Return [x, y] of the center of cell containing provided text 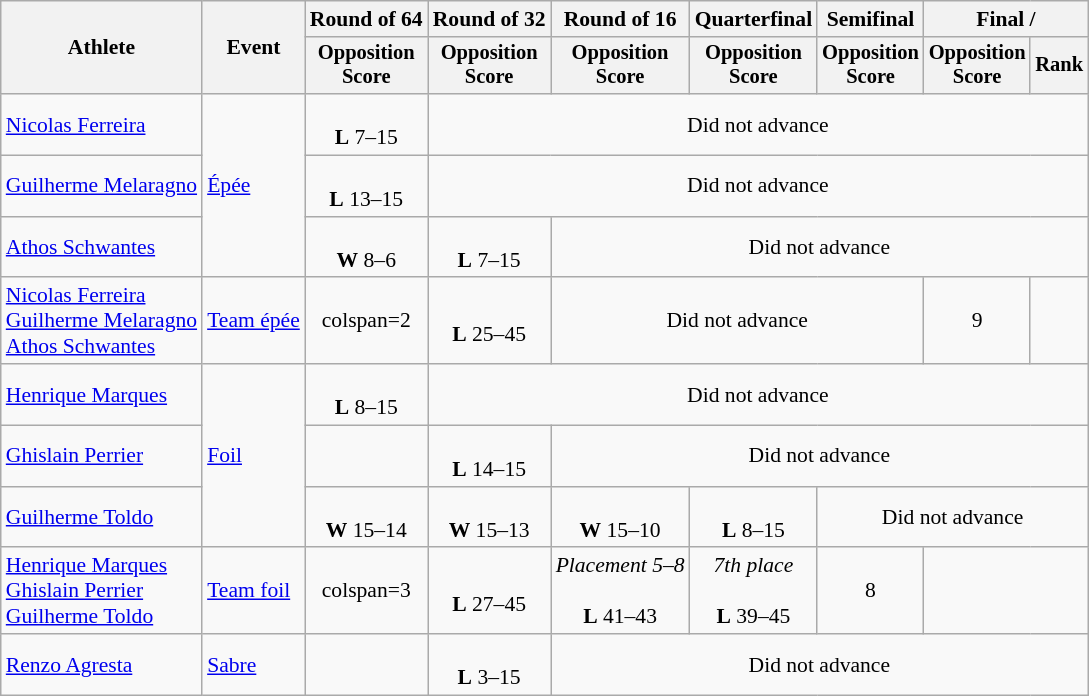
colspan=2 [366, 322]
colspan=3 [366, 592]
Henrique MarquesGhislain PerrierGuilherme Toldo [102, 592]
Ghislain Perrier [102, 456]
W 15–10 [620, 518]
9 [978, 322]
L 14–15 [490, 456]
Quarterfinal [754, 19]
W 8–6 [366, 248]
Renzo Agresta [102, 664]
Rank [1059, 66]
Round of 16 [620, 19]
L 27–45 [490, 592]
Event [254, 48]
Nicolas FerreiraGuilherme MelaragnoAthos Schwantes [102, 322]
Team épée [254, 322]
7th placeL 39–45 [754, 592]
Round of 64 [366, 19]
Nicolas Ferreira [102, 124]
Foil [254, 456]
Semifinal [870, 19]
Athos Schwantes [102, 248]
L 25–45 [490, 322]
Henrique Marques [102, 394]
Round of 32 [490, 19]
W 15–13 [490, 518]
L 13–15 [366, 186]
Athlete [102, 48]
L 3–15 [490, 664]
Guilherme Toldo [102, 518]
Épée [254, 186]
Guilherme Melaragno [102, 186]
Final / [1006, 19]
Placement 5–8L 41–43 [620, 592]
Team foil [254, 592]
W 15–14 [366, 518]
Sabre [254, 664]
8 [870, 592]
